Pinpoint the cell where the given text exists, returning its [x, y] midpoint coordinate. 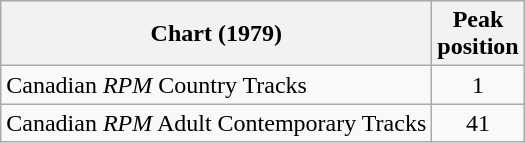
Chart (1979) [216, 34]
Canadian RPM Country Tracks [216, 85]
41 [478, 123]
1 [478, 85]
Canadian RPM Adult Contemporary Tracks [216, 123]
Peakposition [478, 34]
